Determine the [X, Y] coordinate at the center of the cell enclosing the given text.  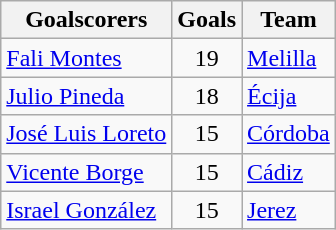
Julio Pineda [86, 96]
Córdoba [289, 134]
Vicente Borge [86, 172]
Écija [289, 96]
19 [207, 58]
Melilla [289, 58]
Fali Montes [86, 58]
Jerez [289, 210]
Team [289, 20]
18 [207, 96]
José Luis Loreto [86, 134]
Israel González [86, 210]
Cádiz [289, 172]
Goals [207, 20]
Goalscorers [86, 20]
